Search for the cell housing the specified text and yield its [x, y] center coordinate. 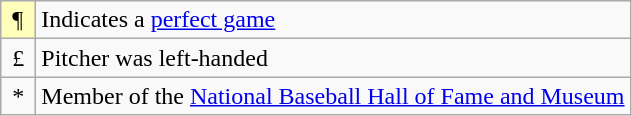
Member of the National Baseball Hall of Fame and Museum [333, 96]
Pitcher was left-handed [333, 58]
Indicates a perfect game [333, 20]
¶ [18, 20]
* [18, 96]
£ [18, 58]
